Find where the given text appears and provide that cell's center as (x, y) coordinate. 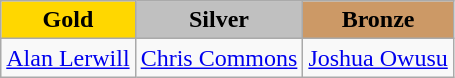
Gold (68, 20)
Chris Commons (219, 58)
Joshua Owusu (378, 58)
Alan Lerwill (68, 58)
Silver (219, 20)
Bronze (378, 20)
